For the text-containing cell, return its midpoint in [X, Y] coordinate format. 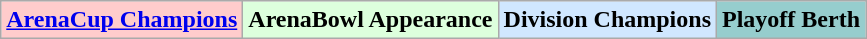
ArenaCup Champions [122, 20]
Playoff Berth [792, 20]
Division Champions [607, 20]
ArenaBowl Appearance [370, 20]
